Return the [X, Y] coordinate for the center point of the cell that contains the specified text.  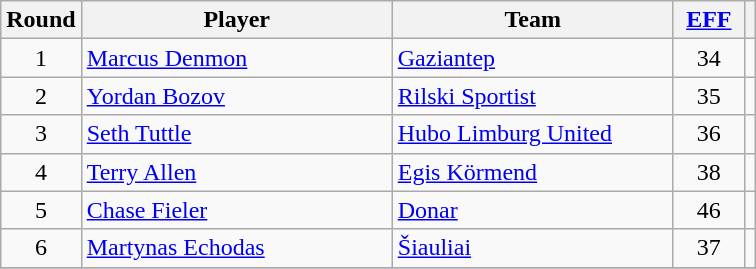
Team [532, 20]
Marcus Denmon [236, 58]
Egis Körmend [532, 172]
5 [41, 210]
Terry Allen [236, 172]
35 [708, 96]
Martynas Echodas [236, 248]
6 [41, 248]
Chase Fieler [236, 210]
Player [236, 20]
Seth Tuttle [236, 134]
38 [708, 172]
EFF [708, 20]
Yordan Bozov [236, 96]
2 [41, 96]
Šiauliai [532, 248]
Round [41, 20]
3 [41, 134]
36 [708, 134]
Gaziantep [532, 58]
37 [708, 248]
Rilski Sportist [532, 96]
46 [708, 210]
Donar [532, 210]
34 [708, 58]
4 [41, 172]
Hubo Limburg United [532, 134]
1 [41, 58]
